Detect which cell encompasses the target text, then output its [x, y] center coordinate. 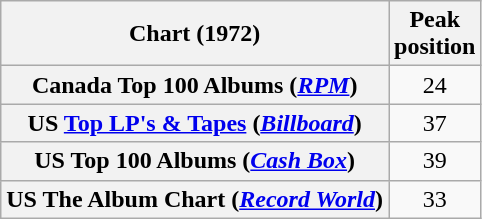
39 [435, 161]
US The Album Chart (Record World) [195, 199]
US Top LP's & Tapes (Billboard) [195, 123]
33 [435, 199]
US Top 100 Albums (Cash Box) [195, 161]
Peakposition [435, 34]
Canada Top 100 Albums (RPM) [195, 85]
37 [435, 123]
24 [435, 85]
Chart (1972) [195, 34]
